Capture the cell that displays the provided text and extract its [x, y] central coordinate. 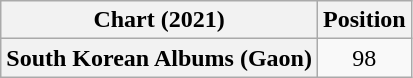
Position [364, 20]
98 [364, 58]
Chart (2021) [160, 20]
South Korean Albums (Gaon) [160, 58]
